Search for the cell housing the specified text and yield its [X, Y] center coordinate. 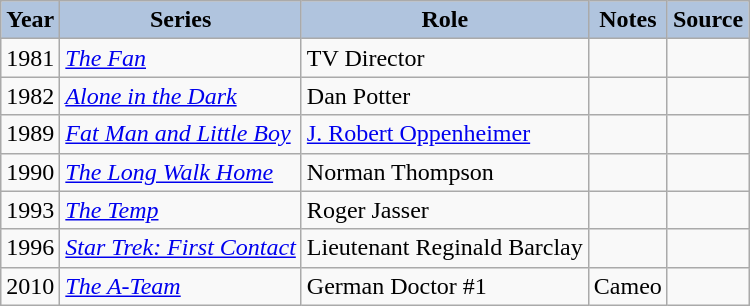
TV Director [444, 58]
1982 [30, 96]
1981 [30, 58]
Roger Jasser [444, 210]
The Temp [181, 210]
Alone in the Dark [181, 96]
Lieutenant Reginald Barclay [444, 248]
1990 [30, 172]
German Doctor #1 [444, 286]
1996 [30, 248]
J. Robert Oppenheimer [444, 134]
Notes [628, 20]
Star Trek: First Contact [181, 248]
The A-Team [181, 286]
Dan Potter [444, 96]
The Long Walk Home [181, 172]
Source [708, 20]
Norman Thompson [444, 172]
Role [444, 20]
1989 [30, 134]
1993 [30, 210]
The Fan [181, 58]
Fat Man and Little Boy [181, 134]
2010 [30, 286]
Series [181, 20]
Cameo [628, 286]
Year [30, 20]
